Output the (x, y) coordinate of the center of the cell containing the given text.  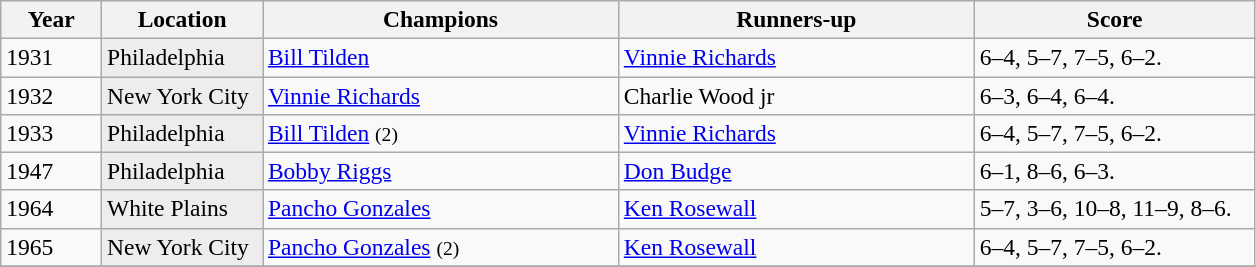
5–7, 3–6, 10–8, 11–9, 8–6. (1114, 209)
Bobby Riggs (440, 171)
Bill Tilden (2) (440, 133)
1933 (52, 133)
6–1, 8–6, 6–3. (1114, 171)
Year (52, 19)
6–3, 6–4, 6–4. (1114, 95)
Bill Tilden (440, 57)
Score (1114, 19)
White Plains (182, 209)
1965 (52, 247)
Charlie Wood jr (796, 95)
1932 (52, 95)
Pancho Gonzales (440, 209)
Champions (440, 19)
1931 (52, 57)
Location (182, 19)
Don Budge (796, 171)
Runners-up (796, 19)
Pancho Gonzales (2) (440, 247)
1947 (52, 171)
1964 (52, 209)
